Search for the cell housing the specified text and yield its (X, Y) center coordinate. 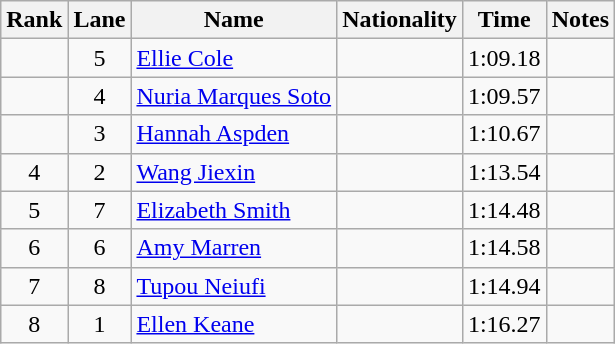
1 (100, 324)
Nuria Marques Soto (234, 96)
3 (100, 134)
Amy Marren (234, 248)
Nationality (400, 20)
1:10.67 (504, 134)
1:14.48 (504, 210)
1:09.57 (504, 96)
1:09.18 (504, 58)
Time (504, 20)
Elizabeth Smith (234, 210)
2 (100, 172)
Ellie Cole (234, 58)
1:14.94 (504, 286)
Rank (34, 20)
Ellen Keane (234, 324)
Wang Jiexin (234, 172)
1:13.54 (504, 172)
Name (234, 20)
Hannah Aspden (234, 134)
1:16.27 (504, 324)
Lane (100, 20)
1:14.58 (504, 248)
Tupou Neiufi (234, 286)
Notes (580, 20)
